Search for the cell housing the specified text and yield its [x, y] center coordinate. 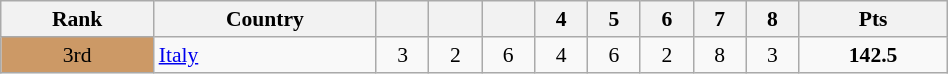
5 [614, 19]
7 [720, 19]
Country [265, 19]
Italy [265, 55]
3rd [78, 55]
142.5 [873, 55]
Rank [78, 19]
Pts [873, 19]
